Locate the cell with the specified text and output its (X, Y) center coordinate. 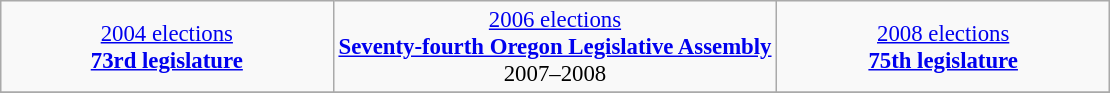
2008 elections75th legislature (944, 47)
2006 electionsSeventy-fourth Oregon Legislative Assembly2007–2008 (555, 47)
2004 elections73rd legislature (166, 47)
